Pinpoint the cell where the given text exists, returning its [X, Y] midpoint coordinate. 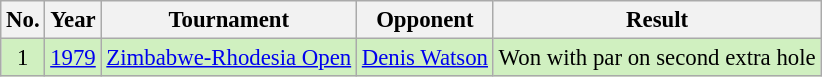
Denis Watson [424, 58]
Year [73, 20]
Opponent [424, 20]
Tournament [228, 20]
Result [657, 20]
Zimbabwe-Rhodesia Open [228, 58]
Won with par on second extra hole [657, 58]
No. [23, 20]
1979 [73, 58]
1 [23, 58]
